Output the (x, y) coordinate of the center of the cell containing the given text.  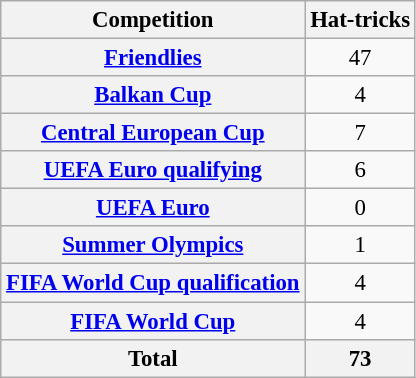
Competition (153, 20)
6 (360, 170)
FIFA World Cup (153, 321)
FIFA World Cup qualification (153, 283)
Balkan Cup (153, 95)
47 (360, 58)
73 (360, 358)
UEFA Euro (153, 208)
Hat-tricks (360, 20)
Central European Cup (153, 133)
0 (360, 208)
UEFA Euro qualifying (153, 170)
Total (153, 358)
Friendlies (153, 58)
Summer Olympics (153, 245)
7 (360, 133)
1 (360, 245)
